Pinpoint the cell where the given text exists, returning its (x, y) midpoint coordinate. 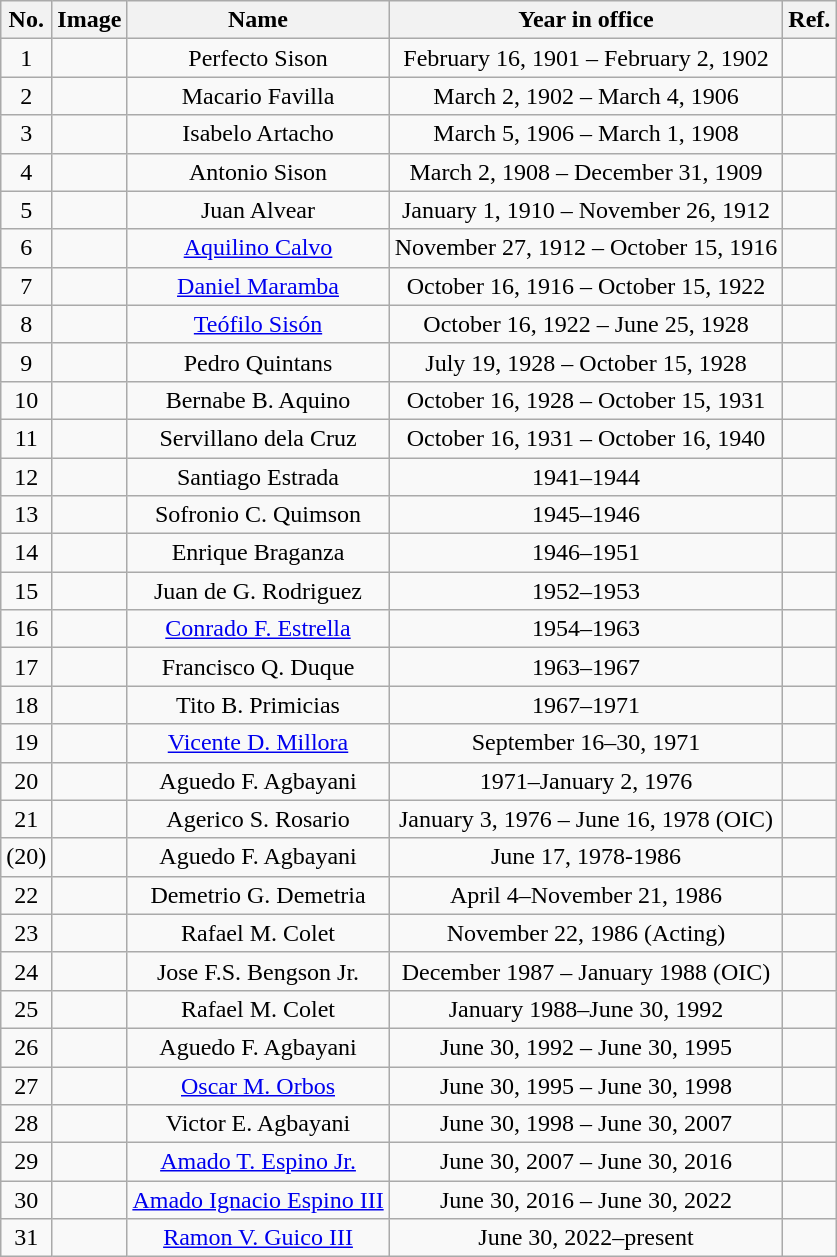
Sofronio C. Quimson (258, 515)
28 (26, 1124)
January 1988–June 30, 1992 (586, 1009)
22 (26, 895)
No. (26, 20)
Agerico S. Rosario (258, 819)
Amado Ignacio Espino III (258, 1200)
January 3, 1976 – June 16, 1978 (OIC) (586, 819)
November 27, 1912 – October 15, 1916 (586, 248)
29 (26, 1162)
June 30, 2016 – June 30, 2022 (586, 1200)
20 (26, 781)
January 1, 1910 – November 26, 1912 (586, 210)
April 4–November 21, 1986 (586, 895)
1971–January 2, 1976 (586, 781)
Vicente D. Millora (258, 743)
June 30, 1998 – June 30, 2007 (586, 1124)
Juan de G. Rodriguez (258, 591)
Image (90, 20)
(20) (26, 857)
Victor E. Agbayani (258, 1124)
June 30, 1992 – June 30, 1995 (586, 1047)
February 16, 1901 – February 2, 1902 (586, 58)
Ref. (810, 20)
31 (26, 1238)
June 30, 2007 – June 30, 2016 (586, 1162)
5 (26, 210)
December 1987 – January 1988 (OIC) (586, 971)
Macario Favilla (258, 96)
11 (26, 438)
12 (26, 477)
Antonio Sison (258, 172)
October 16, 1928 – October 15, 1931 (586, 400)
7 (26, 286)
March 2, 1908 – December 31, 1909 (586, 172)
18 (26, 705)
Teófilo Sisón (258, 324)
19 (26, 743)
23 (26, 933)
Aquilino Calvo (258, 248)
Santiago Estrada (258, 477)
4 (26, 172)
Isabelo Artacho (258, 134)
9 (26, 362)
Tito B. Primicias (258, 705)
14 (26, 553)
Pedro Quintans (258, 362)
24 (26, 971)
October 16, 1916 – October 15, 1922 (586, 286)
Daniel Maramba (258, 286)
July 19, 1928 – October 15, 1928 (586, 362)
September 16–30, 1971 (586, 743)
June 30, 1995 – June 30, 1998 (586, 1085)
Amado T. Espino Jr. (258, 1162)
1954–1963 (586, 629)
June 17, 1978-1986 (586, 857)
Francisco Q. Duque (258, 667)
Demetrio G. Demetria (258, 895)
1945–1946 (586, 515)
6 (26, 248)
1952–1953 (586, 591)
27 (26, 1085)
1967–1971 (586, 705)
25 (26, 1009)
26 (26, 1047)
October 16, 1931 – October 16, 1940 (586, 438)
March 2, 1902 – March 4, 1906 (586, 96)
30 (26, 1200)
13 (26, 515)
Juan Alvear (258, 210)
Enrique Braganza (258, 553)
8 (26, 324)
15 (26, 591)
1946–1951 (586, 553)
1963–1967 (586, 667)
March 5, 1906 – March 1, 1908 (586, 134)
Name (258, 20)
10 (26, 400)
October 16, 1922 – June 25, 1928 (586, 324)
21 (26, 819)
Oscar M. Orbos (258, 1085)
Bernabe B. Aquino (258, 400)
Year in office (586, 20)
Ramon V. Guico III (258, 1238)
November 22, 1986 (Acting) (586, 933)
16 (26, 629)
3 (26, 134)
2 (26, 96)
Jose F.S. Bengson Jr. (258, 971)
June 30, 2022–present (586, 1238)
Perfecto Sison (258, 58)
17 (26, 667)
1 (26, 58)
Conrado F. Estrella (258, 629)
1941–1944 (586, 477)
Servillano dela Cruz (258, 438)
